For the text-containing cell, return its midpoint in [x, y] coordinate format. 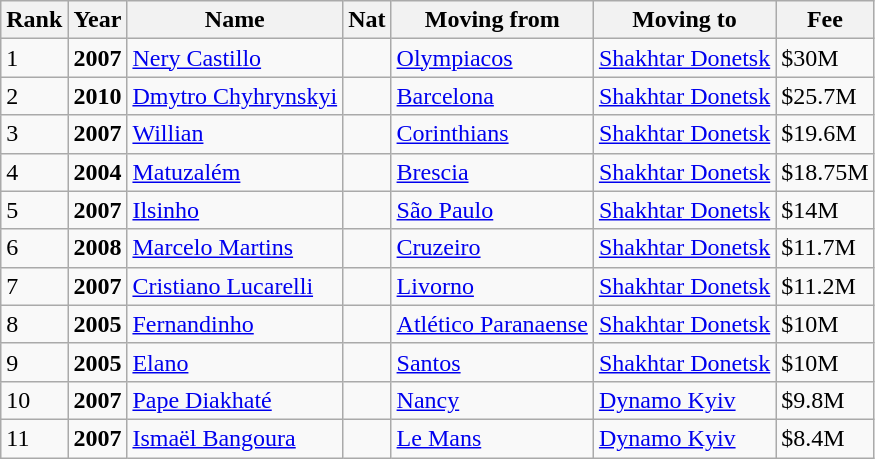
$18.75M [825, 172]
Dmytro Chyhrynskyi [235, 96]
Elano [235, 362]
Cruzeiro [492, 248]
Ismaël Bangoura [235, 438]
Ilsinho [235, 210]
3 [34, 134]
Nery Castillo [235, 58]
Cristiano Lucarelli [235, 286]
$11.2M [825, 286]
Year [98, 20]
$9.8M [825, 400]
$25.7M [825, 96]
Barcelona [492, 96]
Corinthians [492, 134]
$19.6M [825, 134]
Le Mans [492, 438]
Name [235, 20]
Brescia [492, 172]
$14M [825, 210]
$30M [825, 58]
Nat [367, 20]
Rank [34, 20]
$11.7M [825, 248]
Willian [235, 134]
6 [34, 248]
1 [34, 58]
Atlético Paranaense [492, 324]
Matuzalém [235, 172]
2008 [98, 248]
Moving from [492, 20]
Moving to [684, 20]
Nancy [492, 400]
Fernandinho [235, 324]
2 [34, 96]
Marcelo Martins [235, 248]
Livorno [492, 286]
2004 [98, 172]
9 [34, 362]
São Paulo [492, 210]
Pape Diakhaté [235, 400]
Olympiacos [492, 58]
8 [34, 324]
Santos [492, 362]
Fee [825, 20]
10 [34, 400]
4 [34, 172]
11 [34, 438]
2010 [98, 96]
5 [34, 210]
7 [34, 286]
$8.4M [825, 438]
